Pinpoint the cell where the given text exists, returning its [x, y] midpoint coordinate. 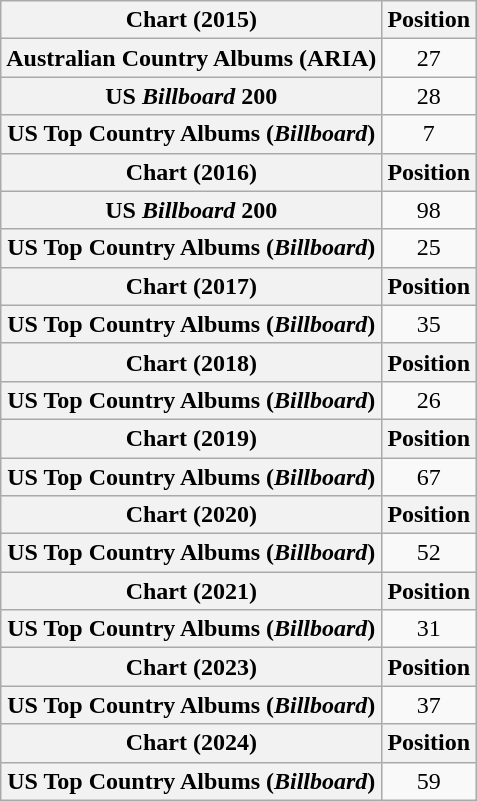
67 [429, 477]
Chart (2020) [192, 515]
Chart (2024) [192, 743]
98 [429, 210]
31 [429, 629]
52 [429, 553]
7 [429, 134]
Chart (2021) [192, 591]
25 [429, 248]
37 [429, 705]
Chart (2017) [192, 286]
Chart (2019) [192, 438]
26 [429, 400]
35 [429, 324]
28 [429, 96]
27 [429, 58]
59 [429, 781]
Chart (2023) [192, 667]
Chart (2015) [192, 20]
Chart (2018) [192, 362]
Australian Country Albums (ARIA) [192, 58]
Chart (2016) [192, 172]
